Determine the (X, Y) coordinate at the center of the cell enclosing the given text.  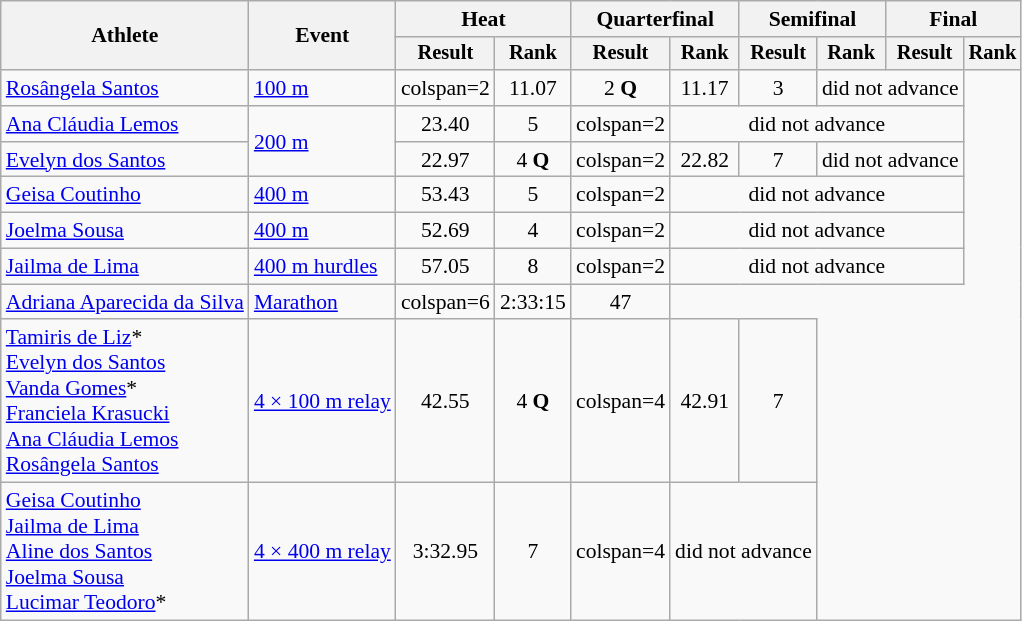
Geisa Coutinho (125, 195)
52.69 (446, 231)
42.91 (704, 402)
2 Q (620, 88)
Marathon (322, 302)
57.05 (446, 267)
Athlete (125, 36)
Quarterfinal (655, 19)
4 × 400 m relay (322, 552)
22.97 (446, 160)
100 m (322, 88)
Semifinal (812, 19)
colspan=6 (446, 302)
Evelyn dos Santos (125, 160)
Ana Cláudia Lemos (125, 124)
23.40 (446, 124)
400 m hurdles (322, 267)
Tamiris de Liz*Evelyn dos SantosVanda Gomes*Franciela KrasuckiAna Cláudia LemosRosângela Santos (125, 402)
200 m (322, 142)
Rosângela Santos (125, 88)
11.17 (704, 88)
2:33:15 (533, 302)
42.55 (446, 402)
3 (778, 88)
3:32.95 (446, 552)
Geisa CoutinhoJailma de LimaAline dos SantosJoelma SousaLucimar Teodoro* (125, 552)
4 (533, 231)
53.43 (446, 195)
Heat (484, 19)
8 (533, 267)
4 × 100 m relay (322, 402)
22.82 (704, 160)
Adriana Aparecida da Silva (125, 302)
11.07 (533, 88)
47 (620, 302)
Event (322, 36)
Joelma Sousa (125, 231)
Final (953, 19)
Jailma de Lima (125, 267)
